For the text-containing cell, return its midpoint in (X, Y) coordinate format. 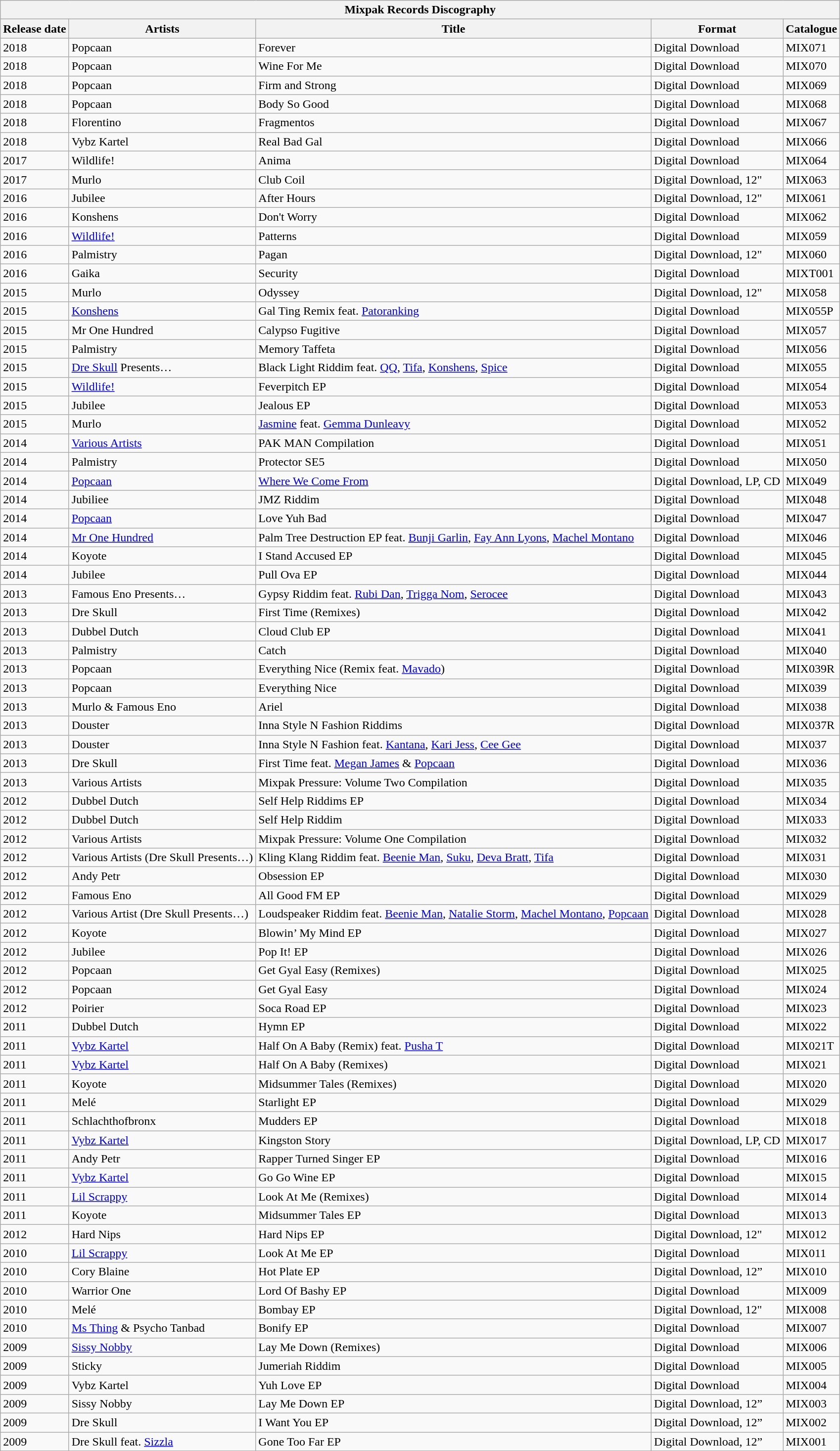
Look At Me (Remixes) (454, 1197)
All Good FM EP (454, 895)
Midsummer Tales (Remixes) (454, 1083)
MIX037 (811, 744)
Release date (35, 29)
MIX016 (811, 1159)
Jealous EP (454, 405)
Famous Eno Presents… (162, 594)
MIX046 (811, 537)
Love Yuh Bad (454, 518)
MIX005 (811, 1366)
Starlight EP (454, 1102)
Dre Skull feat. Sizzla (162, 1442)
Ms Thing & Psycho Tanbad (162, 1328)
Obsession EP (454, 876)
MIX036 (811, 763)
MIX033 (811, 820)
MIX061 (811, 198)
MIX068 (811, 104)
Warrior One (162, 1291)
MIX057 (811, 330)
Famous Eno (162, 895)
Blowin’ My Mind EP (454, 933)
Bonify EP (454, 1328)
PAK MAN Compilation (454, 443)
MIX022 (811, 1027)
MIX030 (811, 876)
Wine For Me (454, 66)
Mudders EP (454, 1121)
Lord Of Bashy EP (454, 1291)
Pull Ova EP (454, 575)
Kingston Story (454, 1140)
After Hours (454, 198)
Various Artists (Dre Skull Presents…) (162, 858)
Go Go Wine EP (454, 1178)
MIX044 (811, 575)
Lay Me Down (Remixes) (454, 1347)
MIX039R (811, 669)
Kling Klang Riddim feat. Beenie Man, Suku, Deva Bratt, Tifa (454, 858)
Poirier (162, 1008)
MIX047 (811, 518)
Cory Blaine (162, 1272)
Firm and Strong (454, 85)
MIX050 (811, 462)
MIX021T (811, 1046)
Protector SE5 (454, 462)
Hymn EP (454, 1027)
MIX028 (811, 914)
MIX054 (811, 387)
Self Help Riddim (454, 820)
MIX007 (811, 1328)
MIX032 (811, 839)
Various Artist (Dre Skull Presents…) (162, 914)
Rapper Turned Singer EP (454, 1159)
Dre Skull Presents… (162, 368)
Pop It! EP (454, 952)
MIX059 (811, 236)
MIX011 (811, 1253)
Jumeriah Riddim (454, 1366)
Look At Me EP (454, 1253)
Mixpak Records Discography (420, 10)
Hard Nips (162, 1234)
MIX002 (811, 1422)
Body So Good (454, 104)
Sticky (162, 1366)
Where We Come From (454, 481)
MIX058 (811, 292)
Cloud Club EP (454, 631)
MIX021 (811, 1064)
Feverpitch EP (454, 387)
Jasmine feat. Gemma Dunleavy (454, 424)
MIX060 (811, 255)
Memory Taffeta (454, 349)
First Time (Remixes) (454, 613)
MIX001 (811, 1442)
Fragmentos (454, 123)
MIX067 (811, 123)
MIX020 (811, 1083)
MIX070 (811, 66)
MIX039 (811, 688)
MIX027 (811, 933)
MIX066 (811, 142)
MIX069 (811, 85)
MIX012 (811, 1234)
Ariel (454, 707)
Patterns (454, 236)
Murlo & Famous Eno (162, 707)
Calypso Fugitive (454, 330)
Mixpak Pressure: Volume Two Compilation (454, 782)
MIX041 (811, 631)
MIX006 (811, 1347)
Self Help Riddims EP (454, 801)
MIX010 (811, 1272)
Half On A Baby (Remixes) (454, 1064)
MIX048 (811, 499)
MIX013 (811, 1215)
Club Coil (454, 179)
MIX038 (811, 707)
Don't Worry (454, 217)
Odyssey (454, 292)
MIX014 (811, 1197)
Florentino (162, 123)
Gal Ting Remix feat. Patoranking (454, 311)
First Time feat. Megan James & Popcaan (454, 763)
Hot Plate EP (454, 1272)
Gaika (162, 274)
MIX071 (811, 48)
Palm Tree Destruction EP feat. Bunji Garlin, Fay Ann Lyons, Machel Montano (454, 537)
MIX035 (811, 782)
MIX052 (811, 424)
MIX045 (811, 556)
Loudspeaker Riddim feat. Beenie Man, Natalie Storm, Machel Montano, Popcaan (454, 914)
Everything Nice (Remix feat. Mavado) (454, 669)
Catalogue (811, 29)
MIX017 (811, 1140)
Everything Nice (454, 688)
Inna Style N Fashion feat. Kantana, Kari Jess, Cee Gee (454, 744)
MIX064 (811, 160)
MIX056 (811, 349)
Security (454, 274)
Lay Me Down EP (454, 1403)
Format (717, 29)
Midsummer Tales EP (454, 1215)
Real Bad Gal (454, 142)
MIX023 (811, 1008)
Forever (454, 48)
Inna Style N Fashion Riddims (454, 725)
MIX063 (811, 179)
MIX042 (811, 613)
Get Gyal Easy (Remixes) (454, 970)
Gone Too Far EP (454, 1442)
Pagan (454, 255)
MIX037R (811, 725)
Anima (454, 160)
MIX055P (811, 311)
MIX024 (811, 989)
MIX055 (811, 368)
Mixpak Pressure: Volume One Compilation (454, 839)
MIX040 (811, 650)
Get Gyal Easy (454, 989)
Schlachthofbronx (162, 1121)
MIX025 (811, 970)
MIX034 (811, 801)
MIX026 (811, 952)
MIX004 (811, 1385)
MIX062 (811, 217)
Jubiliee (162, 499)
MIX003 (811, 1403)
MIX049 (811, 481)
MIXT001 (811, 274)
MIX015 (811, 1178)
I Want You EP (454, 1422)
MIX018 (811, 1121)
Bombay EP (454, 1309)
Hard Nips EP (454, 1234)
MIX009 (811, 1291)
MIX043 (811, 594)
MIX051 (811, 443)
I Stand Accused EP (454, 556)
Artists (162, 29)
Yuh Love EP (454, 1385)
Soca Road EP (454, 1008)
Catch (454, 650)
Half On A Baby (Remix) feat. Pusha T (454, 1046)
MIX031 (811, 858)
MIX053 (811, 405)
JMZ Riddim (454, 499)
Title (454, 29)
Black Light Riddim feat. QQ, Tifa, Konshens, Spice (454, 368)
MIX008 (811, 1309)
Gypsy Riddim feat. Rubi Dan, Trigga Nom, Serocee (454, 594)
